For the text-containing cell, return its midpoint in (x, y) coordinate format. 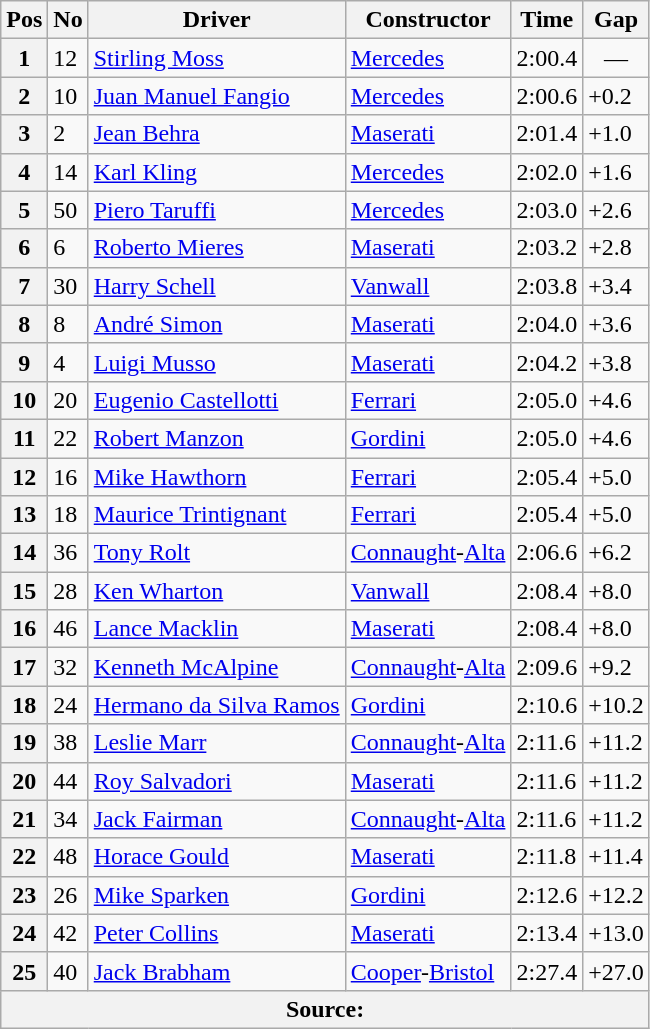
— (616, 58)
13 (24, 515)
+12.2 (616, 895)
+9.2 (616, 667)
42 (68, 933)
1 (24, 58)
Kenneth McAlpine (216, 667)
Time (547, 20)
+27.0 (616, 971)
34 (68, 819)
28 (68, 591)
2:10.6 (547, 705)
2:06.6 (547, 553)
Horace Gould (216, 857)
2:03.8 (547, 286)
+6.2 (616, 553)
5 (24, 210)
Stirling Moss (216, 58)
+2.6 (616, 210)
+2.8 (616, 248)
32 (68, 667)
2:04.0 (547, 324)
Jack Fairman (216, 819)
2:11.8 (547, 857)
2:01.4 (547, 134)
Maurice Trintignant (216, 515)
Piero Taruffi (216, 210)
36 (68, 553)
+10.2 (616, 705)
Roberto Mieres (216, 248)
2:27.4 (547, 971)
38 (68, 743)
19 (24, 743)
Jack Brabham (216, 971)
+3.4 (616, 286)
Ken Wharton (216, 591)
48 (68, 857)
+11.4 (616, 857)
Karl Kling (216, 172)
+13.0 (616, 933)
Harry Schell (216, 286)
Driver (216, 20)
Mike Hawthorn (216, 477)
André Simon (216, 324)
Constructor (428, 20)
Hermano da Silva Ramos (216, 705)
2:03.0 (547, 210)
Tony Rolt (216, 553)
+1.0 (616, 134)
Peter Collins (216, 933)
Robert Manzon (216, 438)
2:04.2 (547, 362)
2:03.2 (547, 248)
9 (24, 362)
Roy Salvadori (216, 781)
Jean Behra (216, 134)
50 (68, 210)
7 (24, 286)
+3.8 (616, 362)
46 (68, 629)
3 (24, 134)
Pos (24, 20)
2:12.6 (547, 895)
+3.6 (616, 324)
44 (68, 781)
2:00.4 (547, 58)
30 (68, 286)
+0.2 (616, 96)
11 (24, 438)
26 (68, 895)
2:13.4 (547, 933)
2:09.6 (547, 667)
21 (24, 819)
15 (24, 591)
40 (68, 971)
23 (24, 895)
17 (24, 667)
Cooper-Bristol (428, 971)
Juan Manuel Fangio (216, 96)
Leslie Marr (216, 743)
25 (24, 971)
Mike Sparken (216, 895)
No (68, 20)
2:00.6 (547, 96)
+1.6 (616, 172)
Gap (616, 20)
Eugenio Castellotti (216, 400)
Source: (326, 1009)
Luigi Musso (216, 362)
2:02.0 (547, 172)
Lance Macklin (216, 629)
